Find where the given text appears and provide that cell's center as [x, y] coordinate. 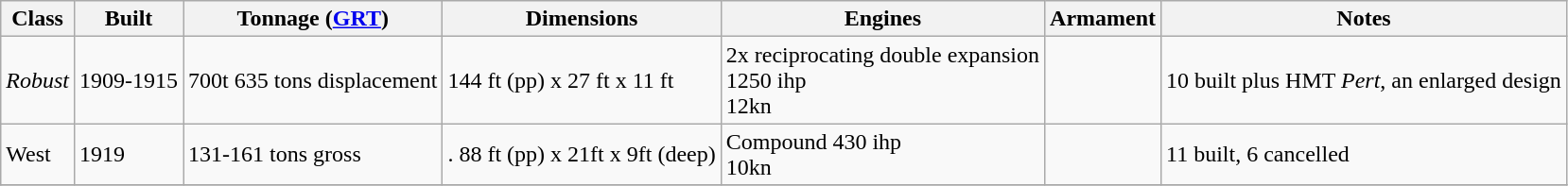
Dimensions [582, 19]
Class [38, 19]
11 built, 6 cancelled [1364, 155]
Armament [1103, 19]
700t 635 tons displacement [313, 80]
2x reciprocating double expansion1250 ihp12kn [882, 80]
1919 [129, 155]
131-161 tons gross [313, 155]
10 built plus HMT Pert, an enlarged design [1364, 80]
Notes [1364, 19]
Tonnage (GRT) [313, 19]
Robust [38, 80]
1909-1915 [129, 80]
Compound 430 ihp10kn [882, 155]
. 88 ft (pp) x 21ft x 9ft (deep) [582, 155]
144 ft (pp) x 27 ft x 11 ft [582, 80]
West [38, 155]
Engines [882, 19]
Built [129, 19]
